Pinpoint the cell where the given text exists, returning its (X, Y) midpoint coordinate. 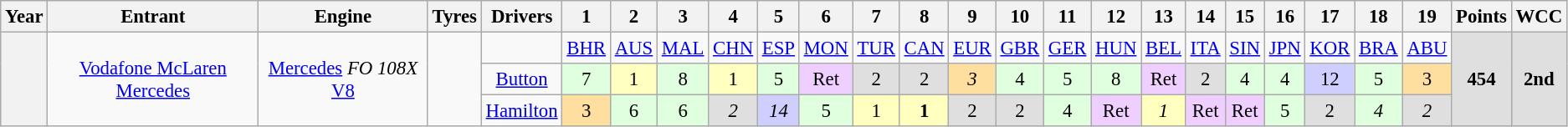
Button (522, 79)
10 (1019, 17)
SIN (1245, 48)
ESP (778, 48)
Engine (343, 17)
Entrant (153, 17)
GBR (1019, 48)
17 (1330, 17)
GER (1068, 48)
BHR (586, 48)
JPN (1285, 48)
WCC (1539, 17)
KOR (1330, 48)
BEL (1164, 48)
19 (1427, 17)
Year (24, 17)
CAN (924, 48)
Drivers (522, 17)
2nd (1539, 80)
Mercedes FO 108X V8 (343, 80)
15 (1245, 17)
BRA (1379, 48)
Vodafone McLaren Mercedes (153, 80)
13 (1164, 17)
MAL (683, 48)
CHN (733, 48)
EUR (972, 48)
AUS (633, 48)
ITA (1205, 48)
Hamilton (522, 111)
TUR (876, 48)
Tyres (454, 17)
MON (826, 48)
16 (1285, 17)
ABU (1427, 48)
Points (1481, 17)
9 (972, 17)
HUN (1116, 48)
18 (1379, 17)
11 (1068, 17)
454 (1481, 80)
